Search for the cell housing the specified text and yield its (x, y) center coordinate. 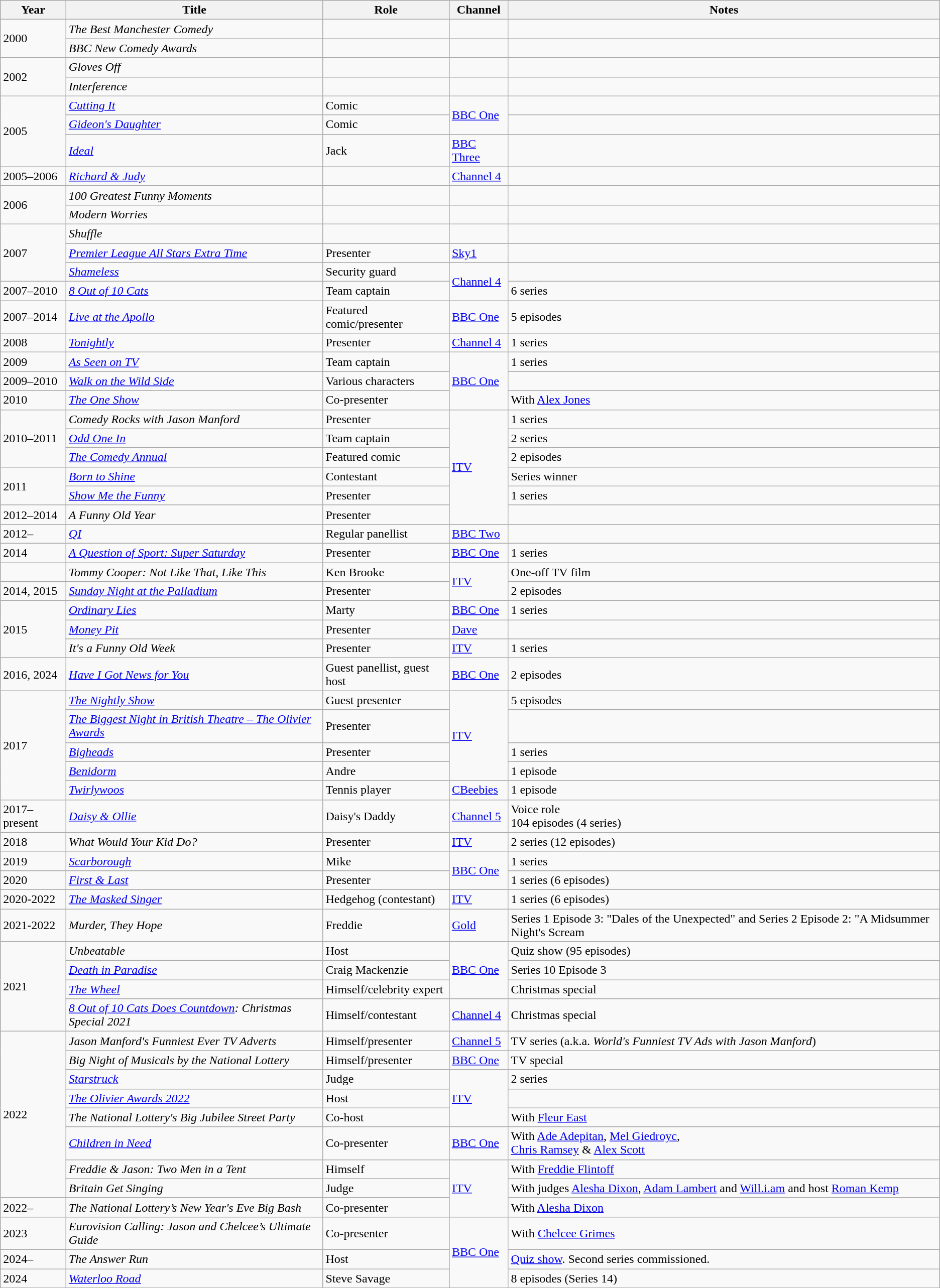
2008 (33, 343)
A Question of Sport: Super Saturday (194, 553)
Twirlywoos (194, 790)
2024– (33, 1259)
Gold (479, 925)
Himself (386, 1169)
2021-2022 (33, 925)
Live at the Apollo (194, 317)
Show Me the Funny (194, 495)
Freddie & Jason: Two Men in a Tent (194, 1169)
The Best Manchester Comedy (194, 29)
2002 (33, 77)
2017–present (33, 816)
Interference (194, 86)
Sunday Night at the Palladium (194, 591)
Tonightly (194, 343)
Modern Worries (194, 214)
The Nightly Show (194, 700)
Series winner (724, 476)
100 Greatest Funny Moments (194, 195)
Role (386, 10)
TV series (a.k.a. World's Funniest TV Ads with Jason Manford) (724, 1041)
Marty (386, 610)
2000 (33, 39)
2007 (33, 252)
TV special (724, 1060)
Year (33, 10)
Daisy's Daddy (386, 816)
Voice role104 episodes (4 series) (724, 816)
2018 (33, 842)
Odd One In (194, 438)
Money Pit (194, 629)
With Chelcee Grimes (724, 1233)
2006 (33, 205)
Featured comic/presenter (386, 317)
Waterloo Road (194, 1278)
With Freddie Flintoff (724, 1169)
As Seen on TV (194, 362)
2017 (33, 745)
Cutting It (194, 105)
Quiz show (95 episodes) (724, 951)
Ken Brooke (386, 572)
Hedgehog (contestant) (386, 899)
Daisy & Ollie (194, 816)
Richard & Judy (194, 176)
The Masked Singer (194, 899)
Co-host (386, 1117)
BBC Two (479, 534)
8 Out of 10 Cats (194, 291)
Tennis player (386, 790)
Eurovision Calling: Jason and Chelcee’s Ultimate Guide (194, 1233)
2007–2014 (33, 317)
8 Out of 10 Cats Does Countdown: Christmas Special 2021 (194, 1015)
Premier League All Stars Extra Time (194, 252)
2019 (33, 861)
2011 (33, 486)
Walk on the Wild Side (194, 381)
2024 (33, 1278)
2023 (33, 1233)
Tommy Cooper: Not Like That, Like This (194, 572)
The National Lottery’s New Year's Eve Big Bash (194, 1207)
The Olivier Awards 2022 (194, 1098)
One-off TV film (724, 572)
Channel (479, 10)
Sky1 (479, 252)
6 series (724, 291)
2021 (33, 987)
2010–2011 (33, 438)
2007–2010 (33, 291)
Guest presenter (386, 700)
Mike (386, 861)
The Biggest Night in British Theatre – The Olivier Awards (194, 726)
2012–2014 (33, 514)
2005 (33, 132)
The Comedy Annual (194, 457)
BBC Three (479, 151)
Notes (724, 10)
Featured comic (386, 457)
2020-2022 (33, 899)
8 episodes (Series 14) (724, 1278)
Quiz show. Second series commissioned. (724, 1259)
2020 (33, 880)
2014, 2015 (33, 591)
Benidorm (194, 771)
The One Show (194, 400)
2014 (33, 553)
With Alex Jones (724, 400)
Himself/celebrity expert (386, 989)
2015 (33, 629)
With Ade Adepitan, Mel Giedroyc, Chris Ramsey & Alex Scott (724, 1143)
Gideon's Daughter (194, 124)
What Would Your Kid Do? (194, 842)
Death in Paradise (194, 970)
Title (194, 10)
Born to Shine (194, 476)
With Fleur East (724, 1117)
Gloves Off (194, 67)
With judges Alesha Dixon, Adam Lambert and Will.i.am and host Roman Kemp (724, 1188)
Series 10 Episode 3 (724, 970)
Contestant (386, 476)
The Answer Run (194, 1259)
Guest panellist, guest host (386, 675)
QI (194, 534)
Bigheads (194, 752)
Jack (386, 151)
First & Last (194, 880)
Freddie (386, 925)
2 series (12 episodes) (724, 842)
2005–2006 (33, 176)
Starstruck (194, 1079)
2012– (33, 534)
Various characters (386, 381)
Unbeatable (194, 951)
Big Night of Musicals by the National Lottery (194, 1060)
BBC New Comedy Awards (194, 48)
With Alesha Dixon (724, 1207)
Comedy Rocks with Jason Manford (194, 419)
Andre (386, 771)
CBeebies (479, 790)
Shuffle (194, 233)
Craig Mackenzie (386, 970)
Britain Get Singing (194, 1188)
2010 (33, 400)
A Funny Old Year (194, 514)
Jason Manford's Funniest Ever TV Adverts (194, 1041)
Security guard (386, 272)
2022 (33, 1115)
Murder, They Hope (194, 925)
2022– (33, 1207)
Scarborough (194, 861)
Have I Got News for You (194, 675)
Children in Need (194, 1143)
The Wheel (194, 989)
Series 1 Episode 3: "Dales of the Unexpected" and Series 2 Episode 2: "A Midsummer Night's Scream (724, 925)
Dave (479, 629)
Ordinary Lies (194, 610)
2009–2010 (33, 381)
Regular panellist (386, 534)
2009 (33, 362)
Ideal (194, 151)
Himself/contestant (386, 1015)
It's a Funny Old Week (194, 649)
Steve Savage (386, 1278)
2016, 2024 (33, 675)
Shameless (194, 272)
The National Lottery's Big Jubilee Street Party (194, 1117)
